Output the [x, y] coordinate of the center of the cell containing the given text.  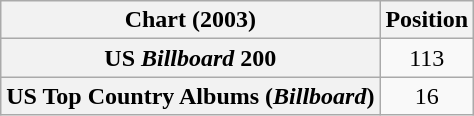
Position [427, 20]
US Top Country Albums (Billboard) [190, 96]
113 [427, 58]
16 [427, 96]
US Billboard 200 [190, 58]
Chart (2003) [190, 20]
